Pinpoint the cell where the given text exists, returning its [X, Y] midpoint coordinate. 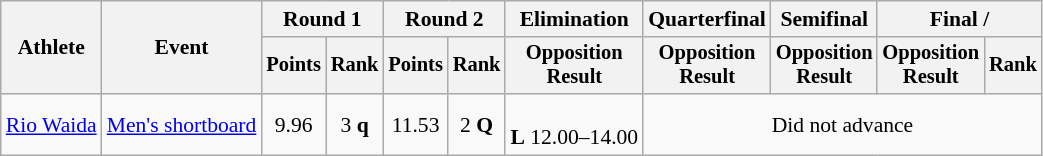
Round 2 [444, 19]
Did not advance [842, 124]
Rio Waida [52, 124]
3 q [355, 124]
Men's shortboard [182, 124]
Athlete [52, 48]
Quarterfinal [707, 19]
9.96 [293, 124]
2 Q [477, 124]
L 12.00–14.00 [574, 124]
Elimination [574, 19]
Event [182, 48]
Final / [959, 19]
Round 1 [322, 19]
Semifinal [824, 19]
11.53 [415, 124]
